Return [X, Y] of the center of cell containing provided text 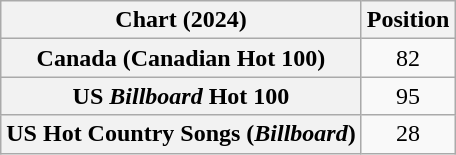
US Billboard Hot 100 [181, 96]
Position [408, 20]
Canada (Canadian Hot 100) [181, 58]
82 [408, 58]
95 [408, 96]
US Hot Country Songs (Billboard) [181, 134]
Chart (2024) [181, 20]
28 [408, 134]
